Return the (x, y) coordinate for the center point of the cell that contains the specified text.  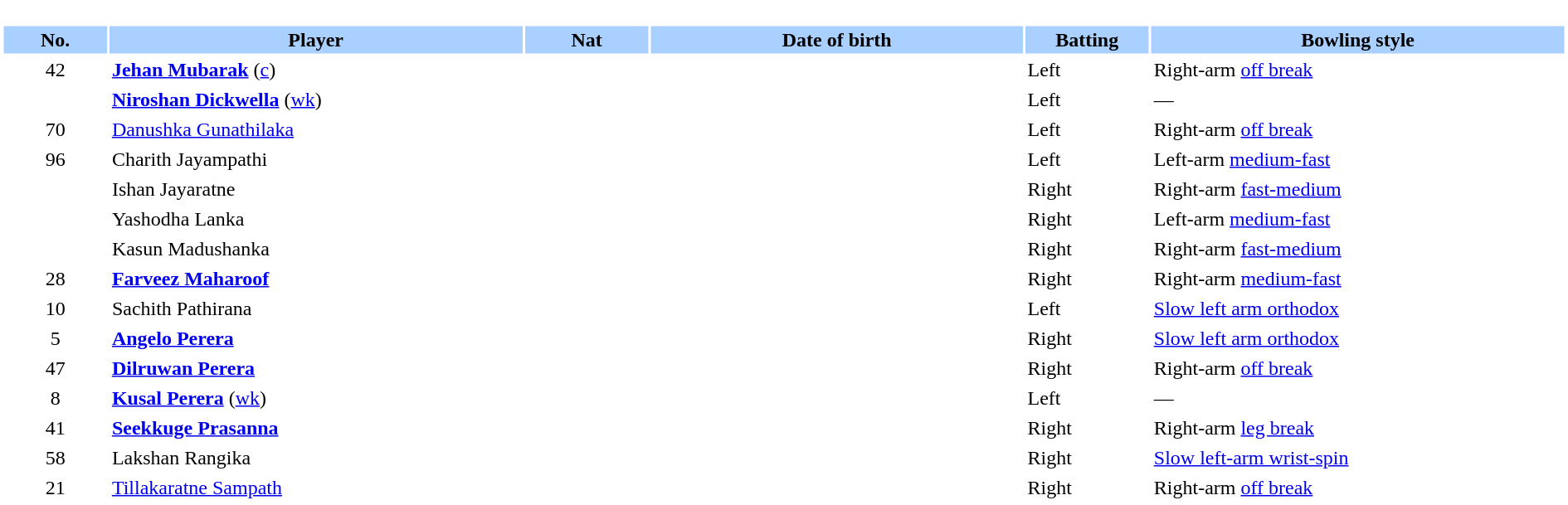
Ishan Jayaratne (316, 189)
58 (55, 458)
5 (55, 338)
Kasun Madushanka (316, 249)
Nat (586, 40)
21 (55, 488)
Seekkuge Prasanna (316, 428)
70 (55, 129)
Right-arm medium-fast (1358, 279)
Batting (1087, 40)
8 (55, 398)
Right-arm leg break (1358, 428)
Niroshan Dickwella (wk) (316, 100)
96 (55, 159)
Charith Jayampathi (316, 159)
Jehan Mubarak (c) (316, 70)
No. (55, 40)
Angelo Perera (316, 338)
28 (55, 279)
Lakshan Rangika (316, 458)
41 (55, 428)
47 (55, 368)
10 (55, 308)
Farveez Maharoof (316, 279)
Danushka Gunathilaka (316, 129)
Date of birth (837, 40)
Dilruwan Perera (316, 368)
Bowling style (1358, 40)
42 (55, 70)
Kusal Perera (wk) (316, 398)
Slow left-arm wrist-spin (1358, 458)
Player (316, 40)
Sachith Pathirana (316, 308)
Tillakaratne Sampath (316, 488)
Yashodha Lanka (316, 219)
